Pinpoint the cell where the given text exists, returning its [x, y] midpoint coordinate. 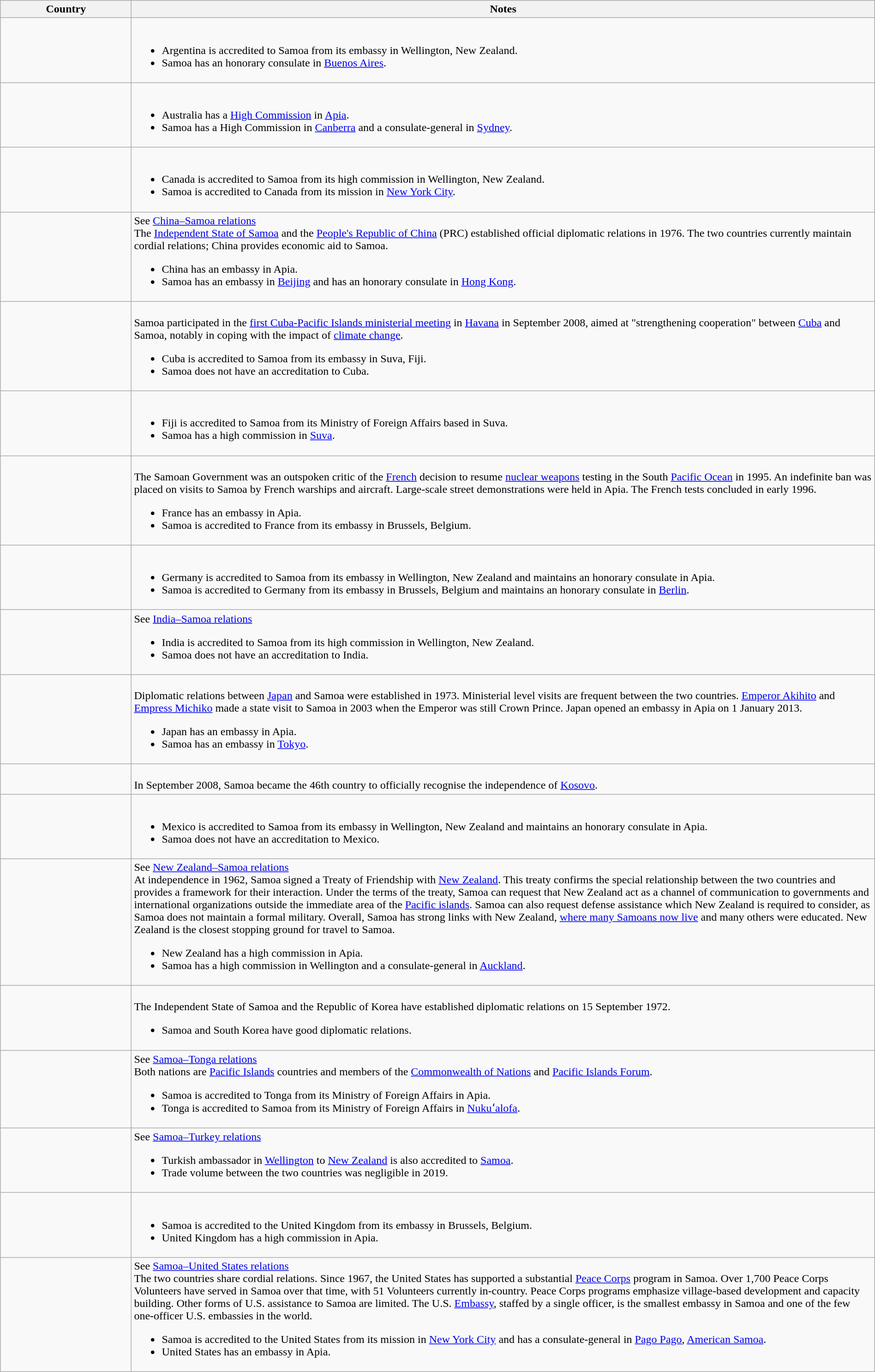
Fiji is accredited to Samoa from its Ministry of Foreign Affairs based in Suva.Samoa has a high commission in Suva. [503, 423]
Canada is accredited to Samoa from its high commission in Wellington, New Zealand.Samoa is accredited to Canada from its mission in New York City. [503, 180]
Notes [503, 9]
Country [66, 9]
Australia has a High Commission in Apia.Samoa has a High Commission in Canberra and a consulate-general in Sydney. [503, 115]
In September 2008, Samoa became the 46th country to officially recognise the independence of Kosovo. [503, 779]
Argentina is accredited to Samoa from its embassy in Wellington, New Zealand.Samoa has an honorary consulate in Buenos Aires. [503, 50]
Samoa is accredited to the United Kingdom from its embassy in Brussels, Belgium.United Kingdom has a high commission in Apia. [503, 1225]
